Find where the given text appears and provide that cell's center as (x, y) coordinate. 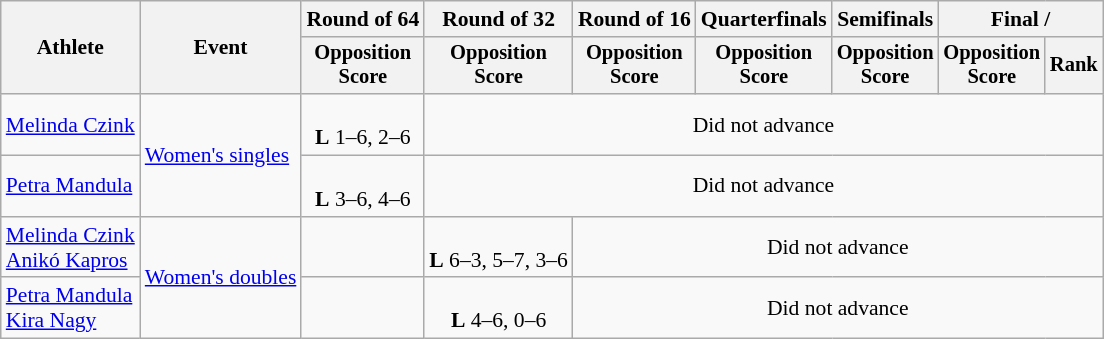
Women's singles (221, 155)
Round of 64 (362, 19)
L 4–6, 0–6 (498, 308)
Melinda Czink (70, 124)
Quarterfinals (764, 19)
Petra MandulaKira Nagy (70, 308)
Petra Mandula (70, 186)
L 1–6, 2–6 (362, 124)
Event (221, 48)
Round of 32 (498, 19)
Rank (1074, 66)
Women's doubles (221, 278)
L 6–3, 5–7, 3–6 (498, 248)
Semifinals (886, 19)
Round of 16 (634, 19)
L 3–6, 4–6 (362, 186)
Athlete (70, 48)
Final / (1020, 19)
Melinda CzinkAnikó Kapros (70, 248)
